Search for the cell housing the specified text and yield its [x, y] center coordinate. 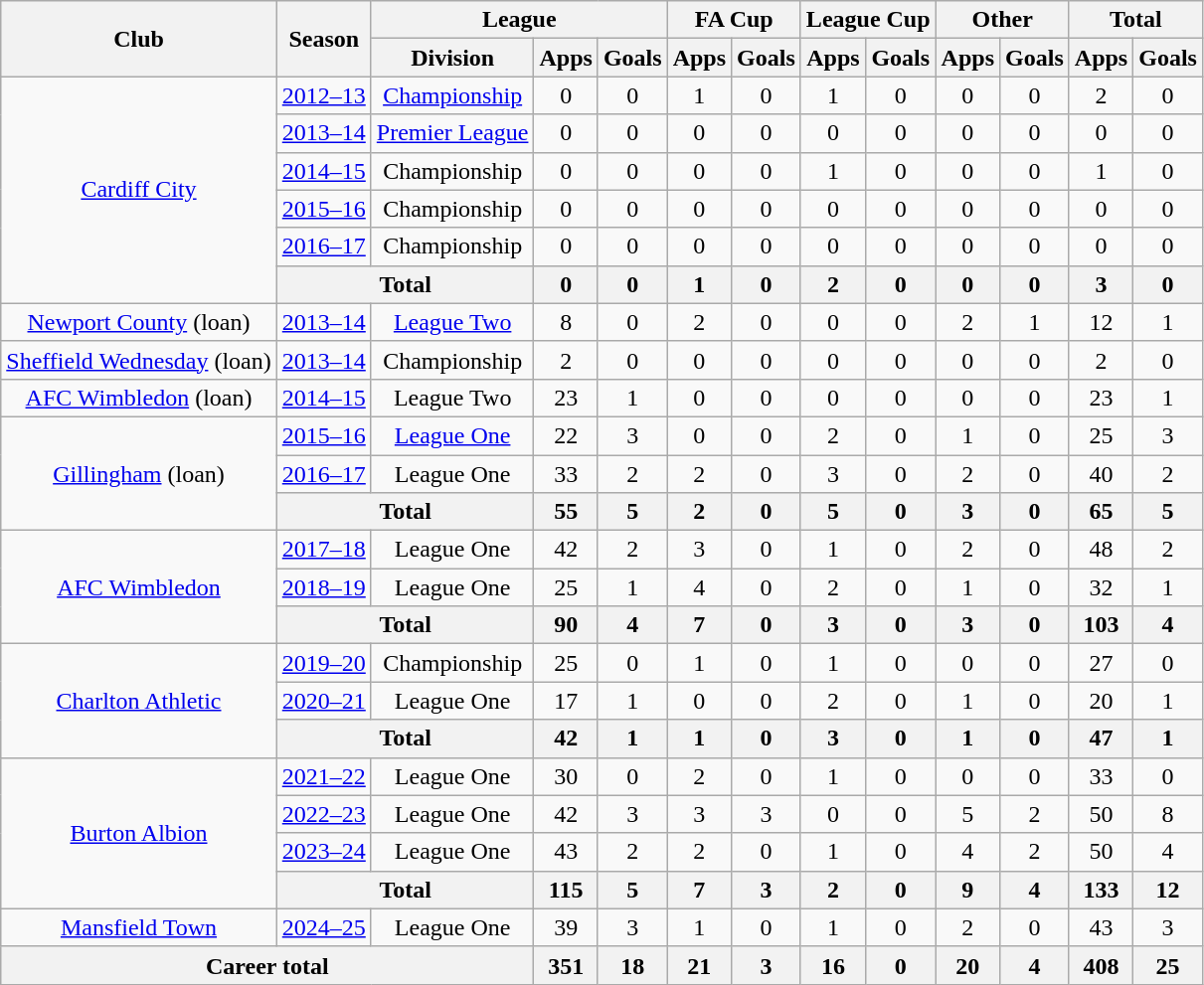
21 [699, 965]
408 [1101, 965]
2012–13 [324, 95]
22 [566, 435]
Career total [267, 965]
FA Cup [734, 20]
2024–25 [324, 927]
Division [452, 58]
115 [566, 890]
48 [1101, 550]
2019–20 [324, 663]
2022–23 [324, 814]
Club [139, 39]
32 [1101, 587]
Cardiff City [139, 190]
133 [1101, 890]
Sheffield Wednesday (loan) [139, 360]
18 [632, 965]
47 [1101, 739]
Other [1002, 20]
2017–18 [324, 550]
9 [967, 890]
40 [1101, 474]
30 [566, 776]
Mansfield Town [139, 927]
16 [833, 965]
2021–22 [324, 776]
AFC Wimbledon (loan) [139, 398]
Season [324, 39]
2023–24 [324, 852]
90 [566, 625]
League Cup [868, 20]
Charlton Athletic [139, 701]
Gillingham (loan) [139, 473]
2020–21 [324, 701]
351 [566, 965]
AFC Wimbledon [139, 587]
39 [566, 927]
Newport County (loan) [139, 322]
27 [1101, 663]
Burton Albion [139, 833]
League [519, 20]
103 [1101, 625]
2018–19 [324, 587]
55 [566, 512]
65 [1101, 512]
17 [566, 701]
Premier League [452, 133]
